Find where the given text appears and provide that cell's center as (X, Y) coordinate. 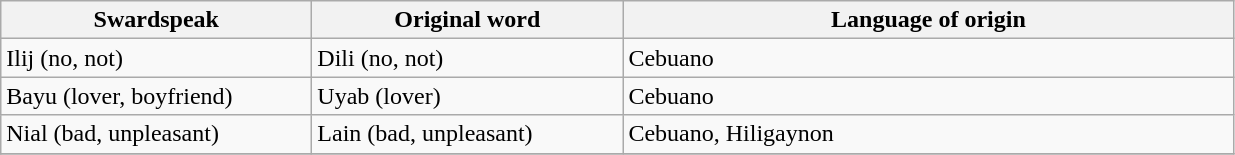
Nial (bad, unpleasant) (156, 134)
Uyab (lover) (468, 96)
Bayu (lover, boyfriend) (156, 96)
Original word (468, 20)
Language of origin (928, 20)
Swardspeak (156, 20)
Dili (no, not) (468, 58)
Lain (bad, unpleasant) (468, 134)
Cebuano, Hiligaynon (928, 134)
Ilij (no, not) (156, 58)
